Search for the cell housing the specified text and yield its (x, y) center coordinate. 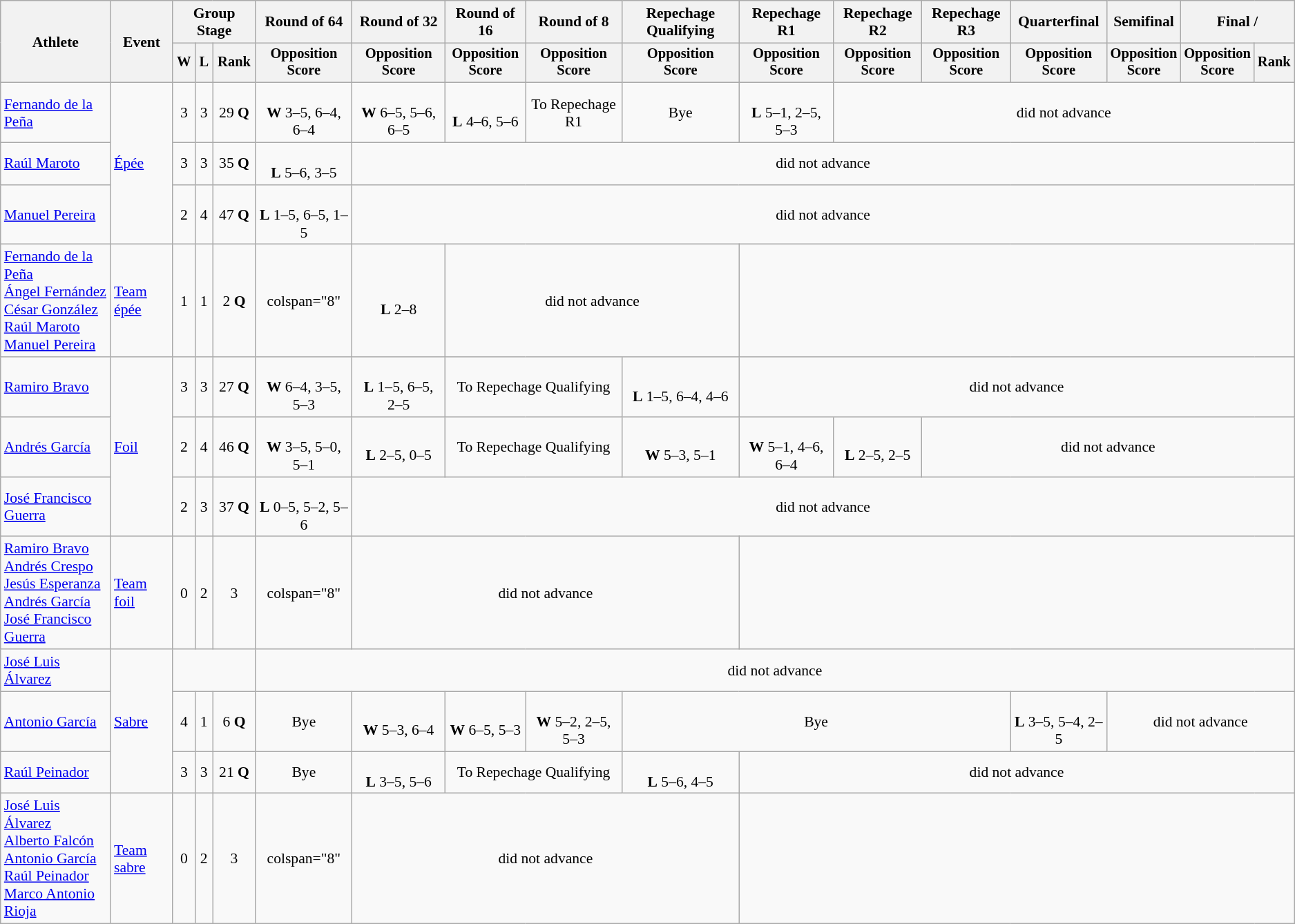
Repechage R1 (786, 22)
Athlete (55, 41)
W 6–4, 3–5, 5–3 (304, 387)
W 5–1, 4–6, 6–4 (786, 447)
W 3–5, 6–4, 6–4 (304, 113)
José Francisco Guerra (55, 507)
José Luis Álvarez (55, 670)
Round of 16 (486, 22)
Semifinal (1144, 22)
Manuel Pereira (55, 215)
Team foil (142, 593)
Raúl Maroto (55, 164)
Foil (142, 447)
L 5–6, 3–5 (304, 164)
29 Q (234, 113)
Repechage R3 (966, 22)
Quarterfinal (1059, 22)
Round of 64 (304, 22)
Repechage Qualifying (680, 22)
Repechage R2 (878, 22)
L 2–5, 2–5 (878, 447)
27 Q (234, 387)
W 5–3, 5–1 (680, 447)
21 Q (234, 772)
L 2–5, 0–5 (399, 447)
35 Q (234, 164)
Raúl Peinador (55, 772)
W 6–5, 5–6, 6–5 (399, 113)
Final / (1237, 22)
Ramiro BravoAndrés CrespoJesús EsperanzaAndrés GarcíaJosé Francisco Guerra (55, 593)
L 5–6, 4–5 (680, 772)
L 4–6, 5–6 (486, 113)
Antonio García (55, 722)
Andrés García (55, 447)
W 5–3, 6–4 (399, 722)
José Luis ÁlvarezAlberto FalcónAntonio GarcíaRaúl PeinadorMarco Antonio Rioja (55, 859)
Round of 8 (574, 22)
W 5–2, 2–5, 5–3 (574, 722)
Épée (142, 164)
2 Q (234, 301)
46 Q (234, 447)
Round of 32 (399, 22)
Team sabre (142, 859)
Team épée (142, 301)
6 Q (234, 722)
To Repechage R1 (574, 113)
Fernando de la PeñaÁngel FernándezCésar GonzálezRaúl MarotoManuel Pereira (55, 301)
L 2–8 (399, 301)
L 1–5, 6–5, 2–5 (399, 387)
Group Stage (214, 22)
L 1–5, 6–4, 4–6 (680, 387)
W (184, 63)
L 3–5, 5–4, 2–5 (1059, 722)
W 3–5, 5–0, 5–1 (304, 447)
37 Q (234, 507)
Ramiro Bravo (55, 387)
Event (142, 41)
L 5–1, 2–5, 5–3 (786, 113)
L (204, 63)
47 Q (234, 215)
L 1–5, 6–5, 1–5 (304, 215)
W 6–5, 5–3 (486, 722)
Fernando de la Peña (55, 113)
L 0–5, 5–2, 5–6 (304, 507)
L 3–5, 5–6 (399, 772)
Sabre (142, 721)
